Output the (x, y) coordinate of the center of the cell containing the given text.  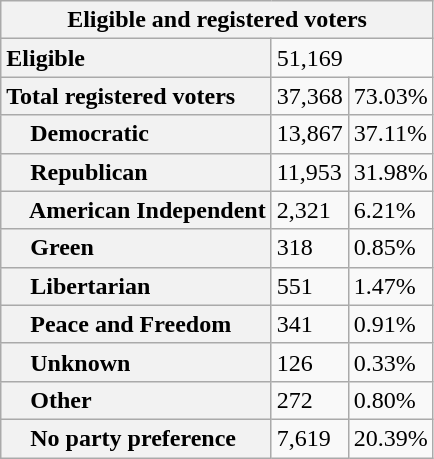
Libertarian (136, 286)
1.47% (390, 286)
Total registered voters (136, 96)
31.98% (390, 172)
0.33% (390, 362)
Peace and Freedom (136, 324)
318 (310, 248)
2,321 (310, 210)
51,169 (352, 58)
0.80% (390, 400)
0.91% (390, 324)
Unknown (136, 362)
0.85% (390, 248)
Green (136, 248)
Republican (136, 172)
11,953 (310, 172)
6.21% (390, 210)
37.11% (390, 134)
37,368 (310, 96)
13,867 (310, 134)
341 (310, 324)
272 (310, 400)
20.39% (390, 438)
Other (136, 400)
126 (310, 362)
No party preference (136, 438)
7,619 (310, 438)
Eligible and registered voters (218, 20)
Democratic (136, 134)
American Independent (136, 210)
551 (310, 286)
Eligible (136, 58)
73.03% (390, 96)
